Provide the (x, y) coordinate of the cell's center where the given text is located.  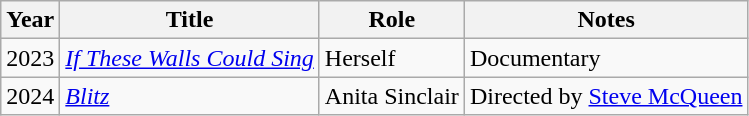
If These Walls Could Sing (190, 58)
Herself (392, 58)
Role (392, 20)
2024 (30, 96)
2023 (30, 58)
Title (190, 20)
Year (30, 20)
Notes (606, 20)
Anita Sinclair (392, 96)
Documentary (606, 58)
Blitz (190, 96)
Directed by Steve McQueen (606, 96)
